From the cell containing the given text, extract its center point as (X, Y) coordinate. 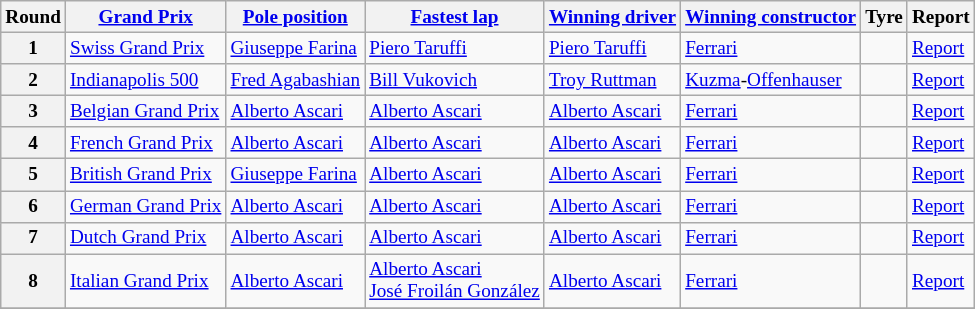
6 (34, 206)
2 (34, 80)
Kuzma-Offenhauser (771, 80)
Pole position (296, 17)
Grand Prix (146, 17)
Tyre (884, 17)
Belgian Grand Prix (146, 111)
Fastest lap (455, 17)
8 (34, 281)
5 (34, 175)
British Grand Prix (146, 175)
1 (34, 48)
Swiss Grand Prix (146, 48)
7 (34, 238)
Indianapolis 500 (146, 80)
Winning driver (612, 17)
Round (34, 17)
Fred Agabashian (296, 80)
Alberto Ascari José Froilán González (455, 281)
Troy Ruttman (612, 80)
Dutch Grand Prix (146, 238)
Italian Grand Prix (146, 281)
German Grand Prix (146, 206)
French Grand Prix (146, 143)
Bill Vukovich (455, 80)
3 (34, 111)
Winning constructor (771, 17)
4 (34, 143)
